Extract the [x, y] coordinate from the center of the cell holding the provided text.  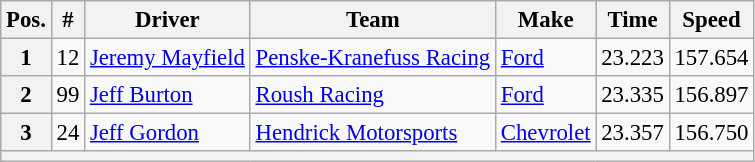
24 [68, 133]
Jeff Burton [168, 95]
Time [632, 20]
23.223 [632, 58]
156.750 [712, 133]
Speed [712, 20]
Pos. [26, 20]
99 [68, 95]
Team [372, 20]
157.654 [712, 58]
156.897 [712, 95]
Jeff Gordon [168, 133]
Chevrolet [545, 133]
Hendrick Motorsports [372, 133]
Penske-Kranefuss Racing [372, 58]
Driver [168, 20]
# [68, 20]
1 [26, 58]
12 [68, 58]
23.357 [632, 133]
3 [26, 133]
Jeremy Mayfield [168, 58]
23.335 [632, 95]
2 [26, 95]
Make [545, 20]
Roush Racing [372, 95]
